For the text-containing cell, return its midpoint in [X, Y] coordinate format. 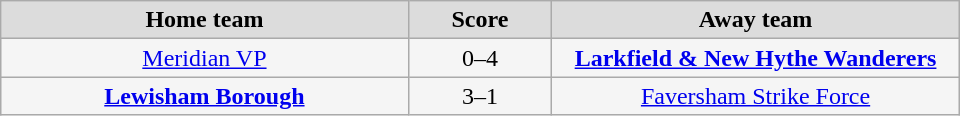
Meridian VP [204, 58]
Away team [756, 20]
Score [480, 20]
Home team [204, 20]
Lewisham Borough [204, 96]
3–1 [480, 96]
0–4 [480, 58]
Faversham Strike Force [756, 96]
Larkfield & New Hythe Wanderers [756, 58]
